Capture the cell that displays the provided text and extract its (X, Y) central coordinate. 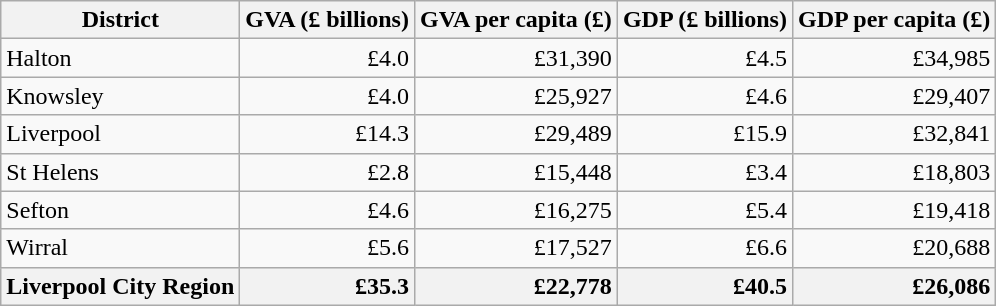
£35.3 (328, 286)
£2.8 (328, 172)
£19,418 (894, 210)
£16,275 (516, 210)
£22,778 (516, 286)
£15,448 (516, 172)
£29,489 (516, 134)
£32,841 (894, 134)
Wirral (120, 248)
Liverpool City Region (120, 286)
GVA per capita (£) (516, 20)
GVA (£ billions) (328, 20)
£3.4 (704, 172)
£4.5 (704, 58)
£26,086 (894, 286)
£25,927 (516, 96)
£17,527 (516, 248)
GDP per capita (£) (894, 20)
£6.6 (704, 248)
£31,390 (516, 58)
Sefton (120, 210)
Knowsley (120, 96)
£40.5 (704, 286)
£5.6 (328, 248)
£5.4 (704, 210)
GDP (£ billions) (704, 20)
£34,985 (894, 58)
District (120, 20)
£29,407 (894, 96)
£18,803 (894, 172)
£15.9 (704, 134)
£20,688 (894, 248)
St Helens (120, 172)
£14.3 (328, 134)
Halton (120, 58)
Liverpool (120, 134)
